Provide the [x, y] coordinate of the cell's center where the given text is located.  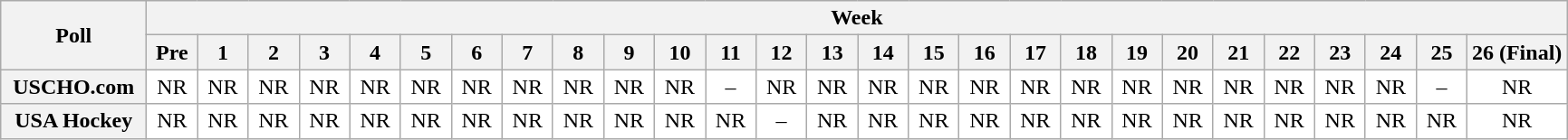
16 [985, 52]
19 [1137, 52]
3 [324, 52]
12 [782, 52]
USCHO.com [74, 87]
14 [883, 52]
15 [934, 52]
4 [375, 52]
1 [223, 52]
23 [1340, 52]
USA Hockey [74, 121]
Poll [74, 35]
22 [1289, 52]
11 [730, 52]
6 [476, 52]
10 [679, 52]
Pre [172, 52]
25 [1441, 52]
24 [1390, 52]
13 [832, 52]
18 [1086, 52]
7 [527, 52]
20 [1188, 52]
8 [578, 52]
5 [426, 52]
2 [274, 52]
9 [629, 52]
21 [1238, 52]
17 [1035, 52]
Week [857, 18]
26 (Final) [1516, 52]
